Return [X, Y] of the center of cell containing provided text 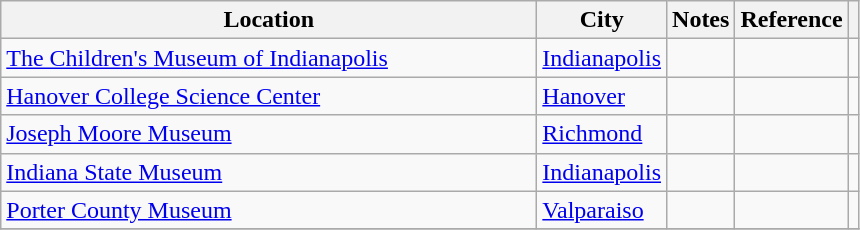
Indiana State Museum [269, 172]
Location [269, 20]
Hanover College Science Center [269, 96]
Notes [701, 20]
Valparaiso [602, 210]
Joseph Moore Museum [269, 134]
Hanover [602, 96]
Richmond [602, 134]
Reference [792, 20]
City [602, 20]
Porter County Museum [269, 210]
The Children's Museum of Indianapolis [269, 58]
